Return the [X, Y] coordinate for the center point of the cell that contains the specified text.  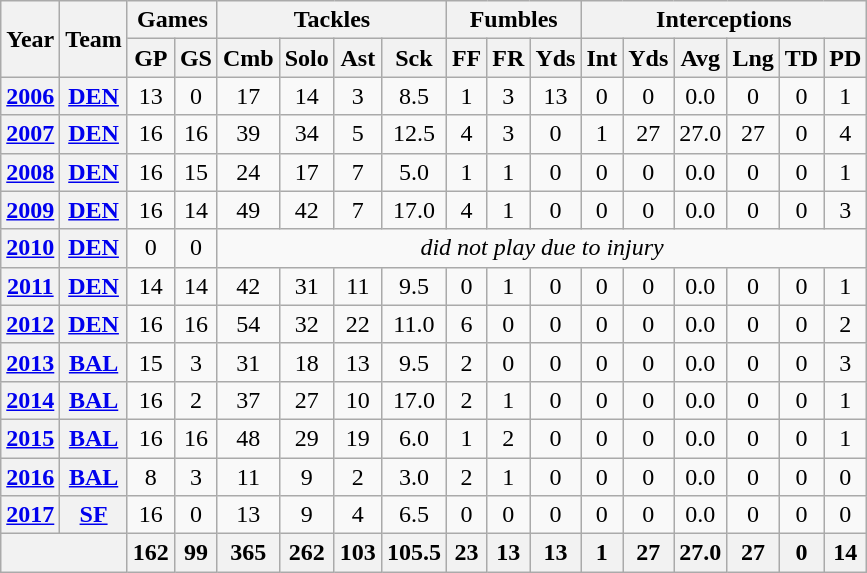
Lng [753, 58]
34 [306, 134]
37 [248, 400]
Cmb [248, 58]
99 [196, 553]
2016 [30, 477]
Ast [358, 58]
Solo [306, 58]
Sck [414, 58]
PD [846, 58]
GP [150, 58]
FF [466, 58]
2006 [30, 96]
5.0 [414, 172]
23 [466, 553]
Fumbles [514, 20]
49 [248, 210]
2015 [30, 438]
29 [306, 438]
Avg [700, 58]
8.5 [414, 96]
2011 [30, 286]
2017 [30, 515]
54 [248, 324]
105.5 [414, 553]
Tackles [332, 20]
103 [358, 553]
12.5 [414, 134]
2007 [30, 134]
365 [248, 553]
19 [358, 438]
24 [248, 172]
2009 [30, 210]
2012 [30, 324]
Year [30, 39]
18 [306, 362]
11.0 [414, 324]
10 [358, 400]
8 [150, 477]
Interceptions [724, 20]
6.5 [414, 515]
SF [94, 515]
2008 [30, 172]
Team [94, 39]
2010 [30, 248]
Int [602, 58]
262 [306, 553]
3.0 [414, 477]
TD [801, 58]
GS [196, 58]
Games [172, 20]
32 [306, 324]
5 [358, 134]
22 [358, 324]
6 [466, 324]
39 [248, 134]
FR [508, 58]
48 [248, 438]
did not play due to injury [542, 248]
2014 [30, 400]
2013 [30, 362]
6.0 [414, 438]
162 [150, 553]
